From the cell containing the given text, extract its center point as (x, y) coordinate. 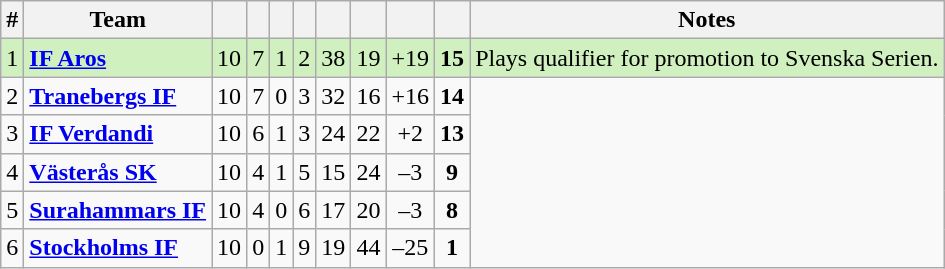
17 (334, 210)
Plays qualifier for promotion to Svenska Serien. (707, 58)
+19 (410, 58)
–25 (410, 248)
Västerås SK (118, 172)
IF Verdandi (118, 134)
Surahammars IF (118, 210)
Stockholms IF (118, 248)
13 (452, 134)
Tranebergs IF (118, 96)
# (12, 20)
+2 (410, 134)
IF Aros (118, 58)
Team (118, 20)
16 (368, 96)
22 (368, 134)
32 (334, 96)
20 (368, 210)
8 (452, 210)
44 (368, 248)
+16 (410, 96)
38 (334, 58)
14 (452, 96)
Notes (707, 20)
